Return (x, y) of the center of cell containing provided text 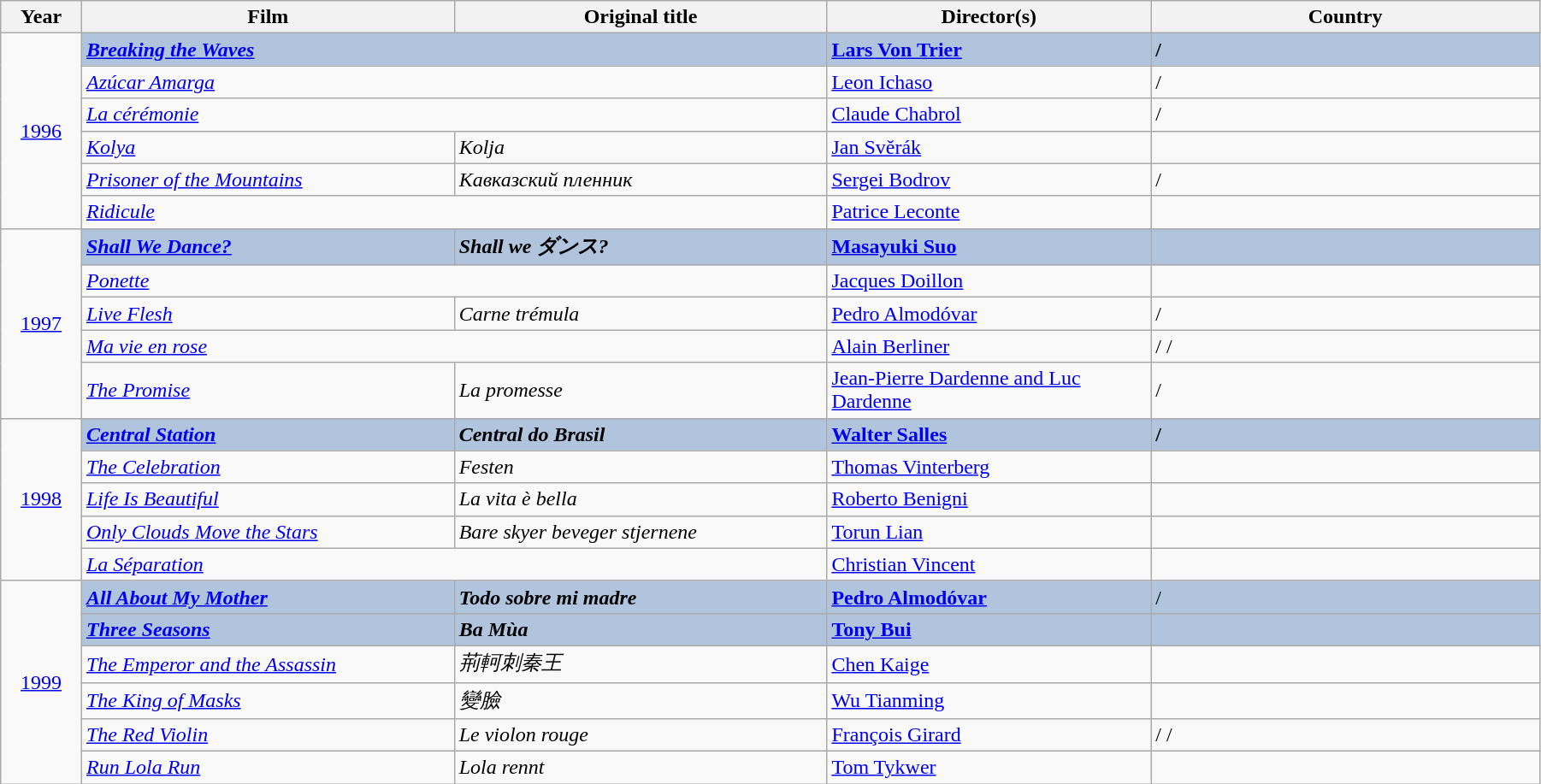
Festen (641, 467)
Jacques Doillon (989, 281)
François Girard (989, 735)
Ma vie en rose (453, 346)
Shall we ダンス? (641, 246)
Shall We Dance? (268, 246)
Only Clouds Move the Stars (268, 532)
1999 (41, 682)
Year (41, 17)
Live Flesh (268, 314)
Kolja (641, 147)
Jan Svěrák (989, 147)
Tom Tykwer (989, 768)
La cérémonie (453, 115)
Leon Ichaso (989, 82)
Jean-Pierre Dardenne and Luc Dardenne (989, 390)
Film (268, 17)
Director(s) (989, 17)
La Séparation (453, 564)
1997 (41, 323)
Central do Brasil (641, 434)
Torun Lian (989, 532)
Ponette (453, 281)
All About My Mother (268, 597)
Bare skyer beveger stjernene (641, 532)
荊軻刺秦王 (641, 663)
Alain Berliner (989, 346)
Central Station (268, 434)
1996 (41, 131)
Sergei Bodrov (989, 180)
Lola rennt (641, 768)
Tony Bui (989, 629)
Original title (641, 17)
Breaking the Waves (453, 50)
Country (1346, 17)
Christian Vincent (989, 564)
Azúcar Amarga (453, 82)
變臉 (641, 701)
1998 (41, 499)
Run Lola Run (268, 768)
The King of Masks (268, 701)
Three Seasons (268, 629)
Life Is Beautiful (268, 499)
Patrice Leconte (989, 212)
The Red Violin (268, 735)
Claude Chabrol (989, 115)
Masayuki Suo (989, 246)
Thomas Vinterberg (989, 467)
The Celebration (268, 467)
Le violon rouge (641, 735)
Chen Kaige (989, 663)
Кавказский пленник (641, 180)
Ridicule (453, 212)
The Promise (268, 390)
Prisoner of the Mountains (268, 180)
Wu Tianming (989, 701)
La promesse (641, 390)
Kolya (268, 147)
Lars Von Trier (989, 50)
La vita è bella (641, 499)
Carne trémula (641, 314)
Todo sobre mi madre (641, 597)
The Emperor and the Assassin (268, 663)
Walter Salles (989, 434)
Roberto Benigni (989, 499)
Ba Mùa (641, 629)
